Scan for the cell matching the given text and deliver its [X, Y] coordinate at center. 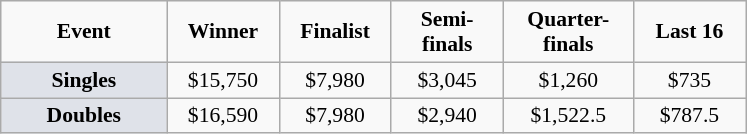
Winner [223, 32]
$3,045 [447, 80]
Semi-finals [447, 32]
$15,750 [223, 80]
Last 16 [689, 32]
Finalist [335, 32]
$1,522.5 [568, 116]
Singles [84, 80]
Event [84, 32]
Doubles [84, 116]
$735 [689, 80]
Quarter-finals [568, 32]
$16,590 [223, 116]
$787.5 [689, 116]
$2,940 [447, 116]
$1,260 [568, 80]
